Output the (X, Y) coordinate of the center of the cell containing the given text.  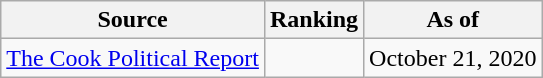
As of (453, 20)
Source (133, 20)
Ranking (314, 20)
October 21, 2020 (453, 58)
The Cook Political Report (133, 58)
